Detect which cell encompasses the target text, then output its [x, y] center coordinate. 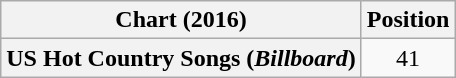
41 [408, 58]
US Hot Country Songs (Billboard) [181, 58]
Chart (2016) [181, 20]
Position [408, 20]
